Return [x, y] of the center of cell containing provided text 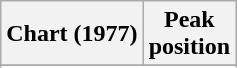
Chart (1977) [72, 34]
Peakposition [189, 34]
